Scan for the cell matching the given text and deliver its [x, y] coordinate at center. 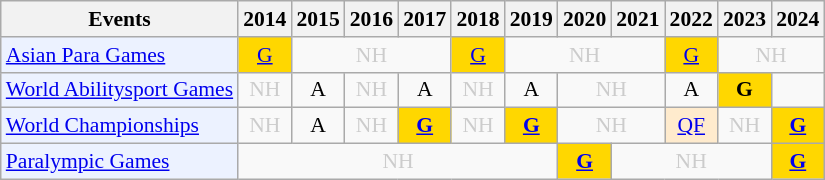
2017 [424, 19]
Events [120, 19]
2023 [744, 19]
2018 [478, 19]
2015 [318, 19]
2020 [584, 19]
2019 [532, 19]
2014 [264, 19]
World Abilitysport Games [120, 90]
2024 [798, 19]
Asian Para Games [120, 55]
Paralympic Games [120, 162]
2021 [638, 19]
QF [692, 126]
2022 [692, 19]
2016 [372, 19]
World Championships [120, 126]
